Extract the (X, Y) coordinate from the center of the cell holding the provided text.  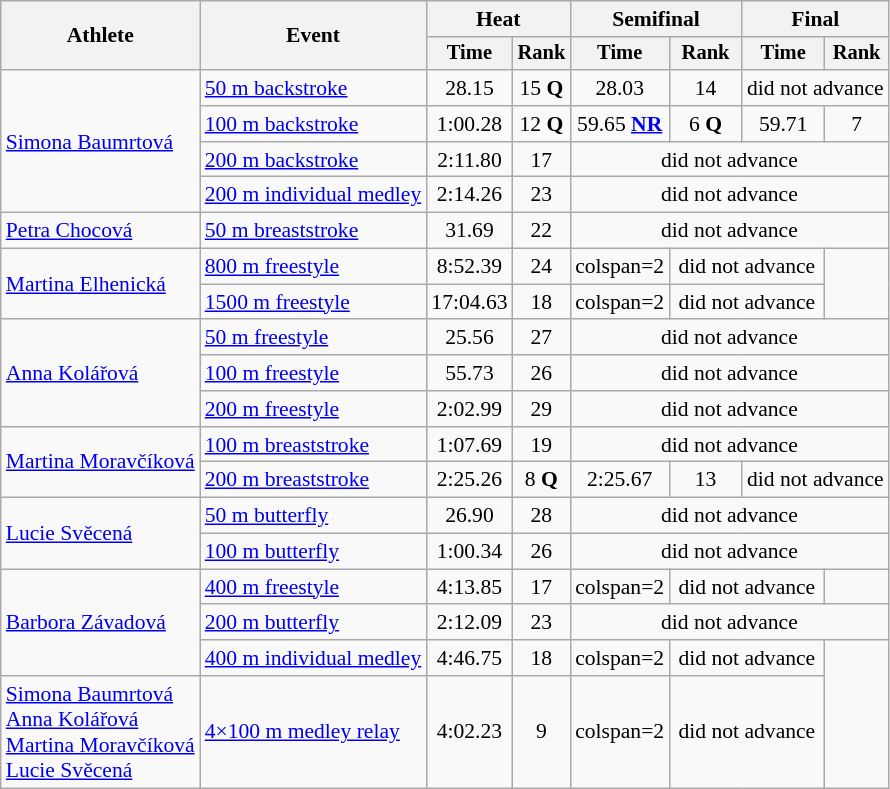
29 (542, 409)
1500 m freestyle (314, 302)
25.56 (469, 338)
22 (542, 231)
100 m breaststroke (314, 445)
28.15 (469, 88)
2:02.99 (469, 409)
28 (542, 516)
26.90 (469, 516)
Event (314, 36)
2:14.26 (469, 195)
200 m backstroke (314, 160)
100 m butterfly (314, 552)
Anna Kolářová (100, 374)
50 m breaststroke (314, 231)
4×100 m medley relay (314, 732)
Semifinal (656, 19)
15 Q (542, 88)
Simona Baumrtová (100, 141)
Athlete (100, 36)
400 m individual medley (314, 658)
28.03 (620, 88)
Final (816, 19)
1:00.34 (469, 552)
24 (542, 267)
4:46.75 (469, 658)
8:52.39 (469, 267)
13 (706, 480)
50 m backstroke (314, 88)
200 m individual medley (314, 195)
1:07.69 (469, 445)
2:11.80 (469, 160)
6 Q (706, 124)
200 m butterfly (314, 623)
100 m backstroke (314, 124)
7 (856, 124)
1:00.28 (469, 124)
Simona BaumrtováAnna KolářováMartina MoravčíkováLucie Svěcená (100, 732)
59.65 NR (620, 124)
55.73 (469, 373)
8 Q (542, 480)
27 (542, 338)
59.71 (784, 124)
19 (542, 445)
12 Q (542, 124)
Heat (498, 19)
Martina Moravčíková (100, 462)
Barbora Závadová (100, 622)
9 (542, 732)
50 m freestyle (314, 338)
50 m butterfly (314, 516)
2:12.09 (469, 623)
14 (706, 88)
31.69 (469, 231)
200 m freestyle (314, 409)
100 m freestyle (314, 373)
800 m freestyle (314, 267)
Martina Elhenická (100, 284)
17:04.63 (469, 302)
4:13.85 (469, 587)
Petra Chocová (100, 231)
200 m breaststroke (314, 480)
2:25.67 (620, 480)
400 m freestyle (314, 587)
2:25.26 (469, 480)
Lucie Svěcená (100, 534)
4:02.23 (469, 732)
